Extract the [X, Y] coordinate from the center of the cell holding the provided text.  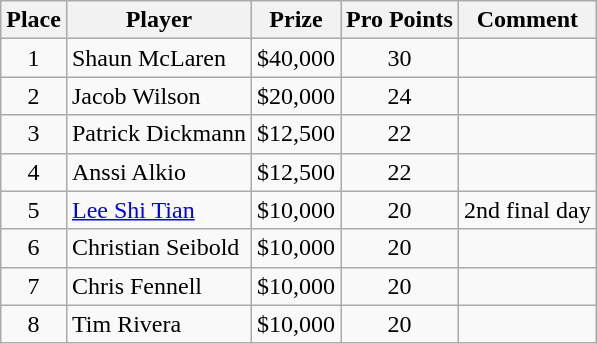
$20,000 [296, 96]
Shaun McLaren [158, 58]
30 [400, 58]
3 [34, 134]
Anssi Alkio [158, 172]
Prize [296, 20]
Jacob Wilson [158, 96]
1 [34, 58]
Comment [527, 20]
8 [34, 324]
Place [34, 20]
24 [400, 96]
4 [34, 172]
$40,000 [296, 58]
Christian Seibold [158, 248]
Tim Rivera [158, 324]
Patrick Dickmann [158, 134]
2 [34, 96]
Pro Points [400, 20]
5 [34, 210]
6 [34, 248]
Lee Shi Tian [158, 210]
7 [34, 286]
2nd final day [527, 210]
Player [158, 20]
Chris Fennell [158, 286]
